Provide the (X, Y) coordinate of the cell's center where the given text is located.  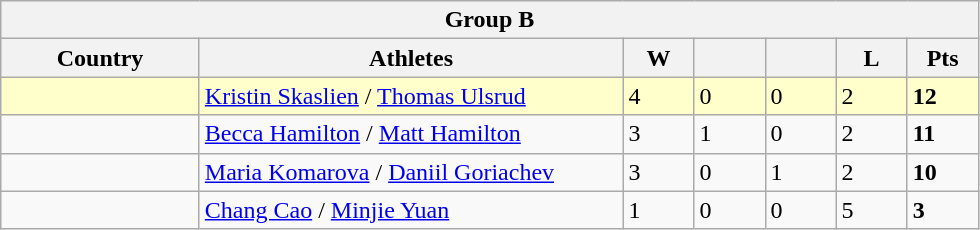
10 (942, 172)
Maria Komarova / Daniil Goriachev (411, 172)
Becca Hamilton / Matt Hamilton (411, 134)
Kristin Skaslien / Thomas Ulsrud (411, 96)
Country (100, 58)
L (872, 58)
12 (942, 96)
11 (942, 134)
5 (872, 210)
Pts (942, 58)
4 (658, 96)
Chang Cao / Minjie Yuan (411, 210)
W (658, 58)
Athletes (411, 58)
Group B (490, 20)
